Identify which cell holds the provided text, then report its (x, y) central coordinate. 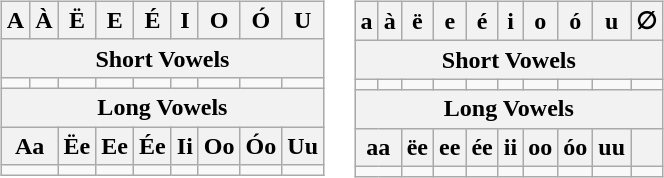
Oo (219, 145)
É (153, 20)
oo (540, 147)
Ó (261, 20)
ii (510, 147)
aa (378, 147)
óo (576, 147)
e (450, 21)
Ë (77, 20)
Aa (30, 145)
Ee (115, 145)
I (184, 20)
Uu (303, 145)
uu (612, 147)
é (482, 21)
∅ (647, 21)
a (366, 21)
E (115, 20)
Ée (153, 145)
Ëe (77, 145)
ë (417, 21)
À (44, 20)
A (15, 20)
U (303, 20)
ee (450, 147)
u (612, 21)
ó (576, 21)
O (219, 20)
Óo (261, 145)
ée (482, 147)
o (540, 21)
à (390, 21)
i (510, 21)
ëe (417, 147)
Ii (184, 145)
